Scan for the cell matching the given text and deliver its (X, Y) coordinate at center. 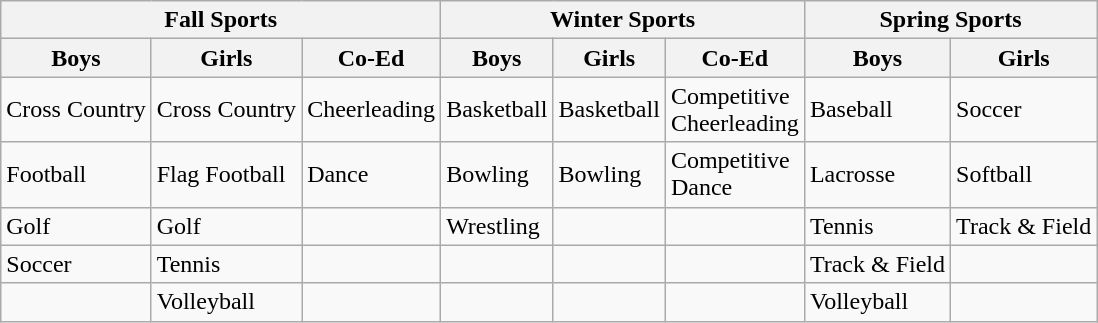
Fall Sports (221, 20)
Wrestling (497, 226)
Football (76, 174)
Flag Football (226, 174)
Baseball (877, 110)
Dance (372, 174)
Cheerleading (372, 110)
CompetitiveCheerleading (734, 110)
Winter Sports (623, 20)
Spring Sports (950, 20)
Softball (1024, 174)
CompetitiveDance (734, 174)
Lacrosse (877, 174)
